Extract the (X, Y) coordinate from the center of the cell holding the provided text.  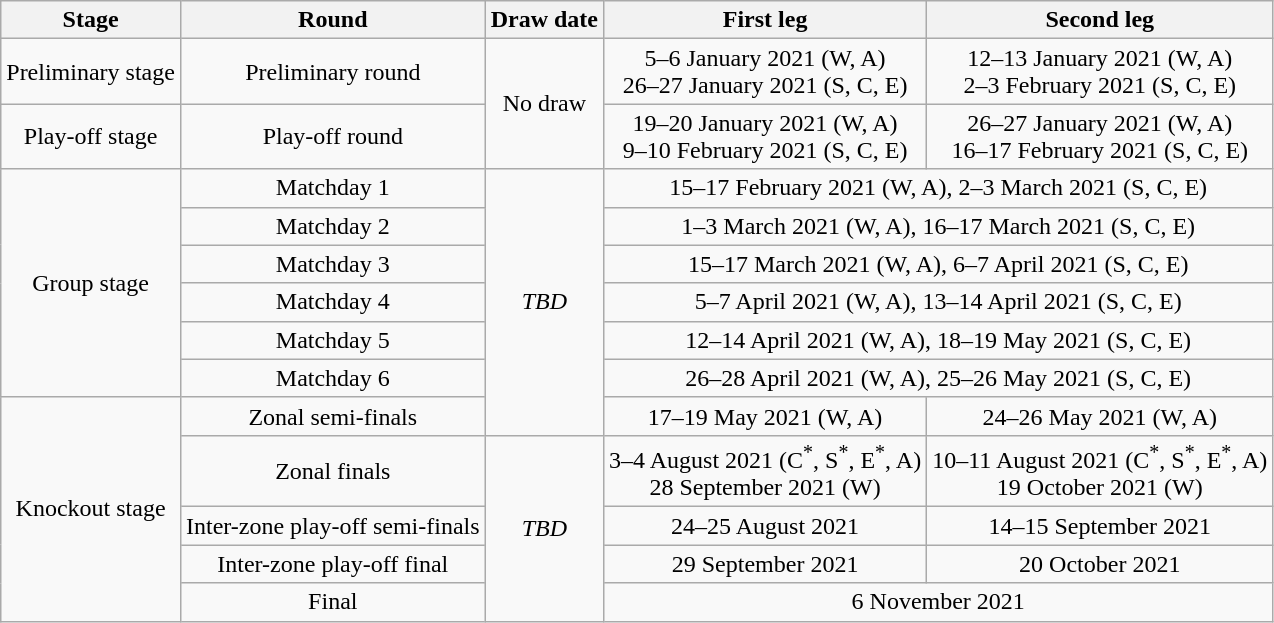
Preliminary stage (91, 72)
24–25 August 2021 (766, 526)
6 November 2021 (938, 602)
Inter-zone play-off final (332, 564)
Matchday 3 (332, 264)
No draw (544, 104)
Draw date (544, 20)
10–11 August 2021 (C*, S*, E*, A)19 October 2021 (W) (1100, 471)
12–13 January 2021 (W, A)2–3 February 2021 (S, C, E) (1100, 72)
14–15 September 2021 (1100, 526)
19–20 January 2021 (W, A)9–10 February 2021 (S, C, E) (766, 136)
17–19 May 2021 (W, A) (766, 416)
Matchday 5 (332, 340)
1–3 March 2021 (W, A), 16–17 March 2021 (S, C, E) (938, 226)
Play-off round (332, 136)
24–26 May 2021 (W, A) (1100, 416)
Preliminary round (332, 72)
Group stage (91, 283)
Play-off stage (91, 136)
Zonal finals (332, 471)
12–14 April 2021 (W, A), 18–19 May 2021 (S, C, E) (938, 340)
Knockout stage (91, 509)
Matchday 6 (332, 378)
29 September 2021 (766, 564)
26–27 January 2021 (W, A)16–17 February 2021 (S, C, E) (1100, 136)
15–17 February 2021 (W, A), 2–3 March 2021 (S, C, E) (938, 188)
5–7 April 2021 (W, A), 13–14 April 2021 (S, C, E) (938, 302)
Matchday 1 (332, 188)
20 October 2021 (1100, 564)
Zonal semi-finals (332, 416)
Final (332, 602)
Inter-zone play-off semi-finals (332, 526)
First leg (766, 20)
Stage (91, 20)
26–28 April 2021 (W, A), 25–26 May 2021 (S, C, E) (938, 378)
Round (332, 20)
Matchday 2 (332, 226)
3–4 August 2021 (C*, S*, E*, A)28 September 2021 (W) (766, 471)
15–17 March 2021 (W, A), 6–7 April 2021 (S, C, E) (938, 264)
Matchday 4 (332, 302)
Second leg (1100, 20)
5–6 January 2021 (W, A)26–27 January 2021 (S, C, E) (766, 72)
